Search for the cell housing the specified text and yield its (X, Y) center coordinate. 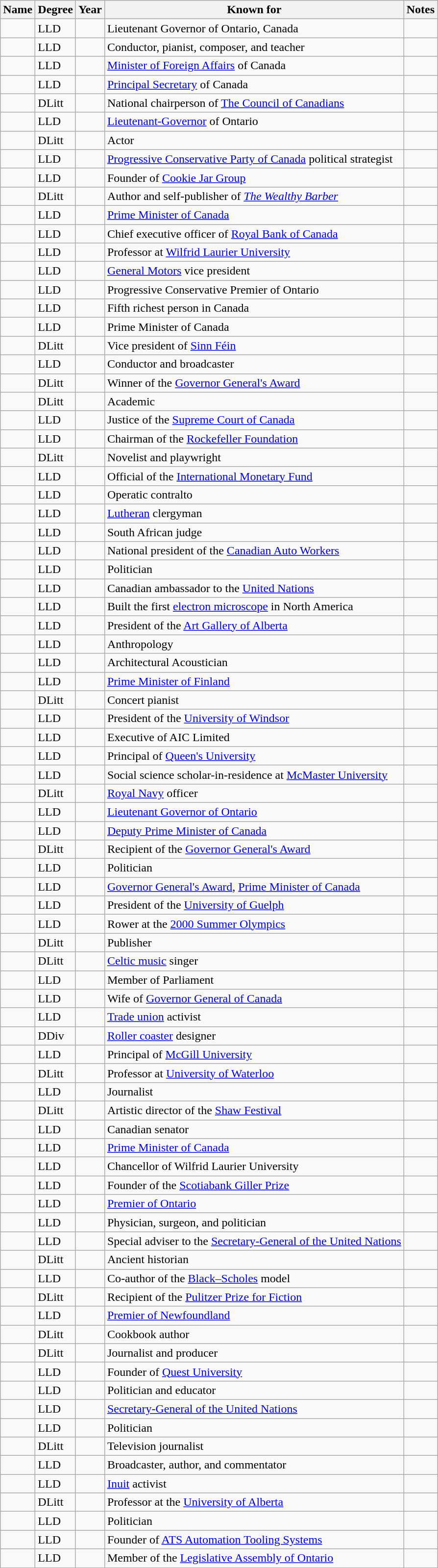
Recipient of the Pulitzer Prize for Fiction (254, 1297)
Lieutenant Governor of Ontario, Canada (254, 28)
Canadian senator (254, 1129)
Chairman of the Rockefeller Foundation (254, 439)
Executive of AIC Limited (254, 737)
Physician, surgeon, and politician (254, 1222)
Premier of Newfoundland (254, 1316)
Premier of Ontario (254, 1204)
Politician and educator (254, 1390)
Conductor and broadcaster (254, 364)
Founder of ATS Automation Tooling Systems (254, 1540)
Journalist and producer (254, 1353)
Principal of McGill University (254, 1054)
Winner of the Governor General's Award (254, 383)
Progressive Conservative Premier of Ontario (254, 290)
Broadcaster, author, and commentator (254, 1465)
DDiv (56, 1036)
Novelist and playwright (254, 457)
Official of the International Monetary Fund (254, 476)
Author and self-publisher of The Wealthy Barber (254, 196)
Fifth richest person in Canada (254, 308)
Founder of the Scotiabank Giller Prize (254, 1185)
Conductor, pianist, composer, and teacher (254, 47)
Founder of Quest University (254, 1371)
Inuit activist (254, 1484)
Built the first electron microscope in North America (254, 607)
Concert pianist (254, 700)
Ancient historian (254, 1260)
Roller coaster designer (254, 1036)
Justice of the Supreme Court of Canada (254, 420)
Professor at the University of Alberta (254, 1502)
Professor at Wilfrid Laurier University (254, 252)
President of the Art Gallery of Alberta (254, 625)
Lutheran clergyman (254, 513)
Architectural Acoustician (254, 663)
Special adviser to the Secretary-General of the United Nations (254, 1241)
President of the University of Windsor (254, 719)
Wife of Governor General of Canada (254, 998)
Notes (420, 10)
Cookbook author (254, 1334)
Royal Navy officer (254, 793)
Artistic director of the Shaw Festival (254, 1110)
Principal of Queen's University (254, 756)
Progressive Conservative Party of Canada political strategist (254, 159)
Anthropology (254, 644)
Member of Parliament (254, 980)
Member of the Legislative Assembly of Ontario (254, 1558)
Lieutenant-Governor of Ontario (254, 122)
Social science scholar-in-residence at McMaster University (254, 774)
Journalist (254, 1092)
Deputy Prime Minister of Canada (254, 831)
Vice president of Sinn Féin (254, 346)
South African judge (254, 532)
Chancellor of Wilfrid Laurier University (254, 1167)
National chairperson of The Council of Canadians (254, 103)
Year (90, 10)
Actor (254, 140)
Minister of Foreign Affairs of Canada (254, 66)
National president of the Canadian Auto Workers (254, 551)
Television journalist (254, 1446)
Celtic music singer (254, 961)
Prime Minister of Finland (254, 681)
Known for (254, 10)
Canadian ambassador to the United Nations (254, 588)
Founder of Cookie Jar Group (254, 177)
Recipient of the Governor General's Award (254, 849)
Trade union activist (254, 1017)
Degree (56, 10)
Principal Secretary of Canada (254, 84)
Chief executive officer of Royal Bank of Canada (254, 234)
Governor General's Award, Prime Minister of Canada (254, 887)
Professor at University of Waterloo (254, 1073)
President of the University of Guelph (254, 905)
Rower at the 2000 Summer Olympics (254, 924)
Co-author of the Black–Scholes model (254, 1278)
Publisher (254, 943)
Operatic contralto (254, 495)
General Motors vice president (254, 271)
Name (18, 10)
Lieutenant Governor of Ontario (254, 812)
Academic (254, 401)
Secretary-General of the United Nations (254, 1409)
